Capture the cell that displays the provided text and extract its [X, Y] central coordinate. 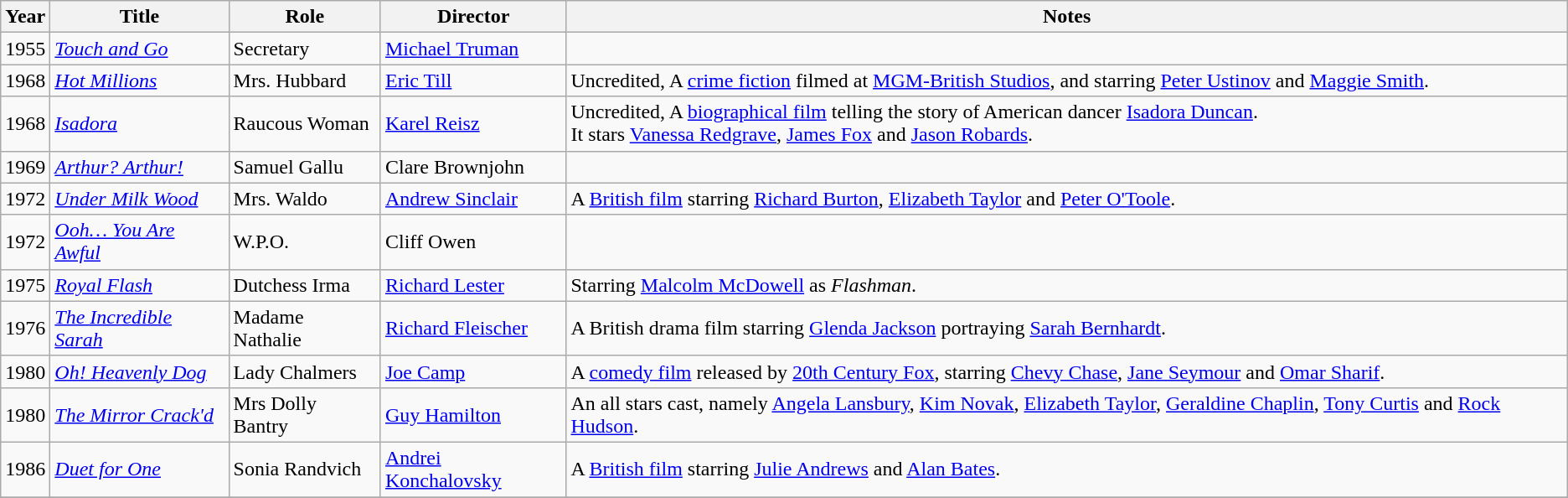
Mrs. Hubbard [305, 80]
Starring Malcolm McDowell as Flashman. [1067, 285]
An all stars cast, namely Angela Lansbury, Kim Novak, Elizabeth Taylor, Geraldine Chaplin, Tony Curtis and Rock Hudson. [1067, 414]
Clare Brownjohn [473, 167]
Andrei Konchalovsky [473, 469]
Isadora [139, 124]
Dutchess Irma [305, 285]
A British drama film starring Glenda Jackson portraying Sarah Bernhardt. [1067, 329]
Mrs. Waldo [305, 199]
Oh! Heavenly Dog [139, 371]
Eric Till [473, 80]
1975 [25, 285]
Karel Reisz [473, 124]
A comedy film released by 20th Century Fox, starring Chevy Chase, Jane Seymour and Omar Sharif. [1067, 371]
Under Milk Wood [139, 199]
Sonia Randvich [305, 469]
Cliff Owen [473, 241]
Duet for One [139, 469]
Touch and Go [139, 49]
Secretary [305, 49]
Uncredited, A crime fiction filmed at MGM-British Studios, and starring Peter Ustinov and Maggie Smith. [1067, 80]
Richard Lester [473, 285]
1986 [25, 469]
Andrew Sinclair [473, 199]
Madame Nathalie [305, 329]
Role [305, 17]
1955 [25, 49]
Hot Millions [139, 80]
A British film starring Richard Burton, Elizabeth Taylor and Peter O'Toole. [1067, 199]
The Incredible Sarah [139, 329]
Samuel Gallu [305, 167]
A British film starring Julie Andrews and Alan Bates. [1067, 469]
W.P.O. [305, 241]
Joe Camp [473, 371]
Director [473, 17]
Arthur? Arthur! [139, 167]
Uncredited, A biographical film telling the story of American dancer Isadora Duncan. It stars Vanessa Redgrave, James Fox and Jason Robards. [1067, 124]
Guy Hamilton [473, 414]
Richard Fleischer [473, 329]
Ooh… You Are Awful [139, 241]
Title [139, 17]
The Mirror Crack'd [139, 414]
Raucous Woman [305, 124]
Lady Chalmers [305, 371]
Michael Truman [473, 49]
Mrs Dolly Bantry [305, 414]
Year [25, 17]
Notes [1067, 17]
1969 [25, 167]
Royal Flash [139, 285]
1976 [25, 329]
